Capture the cell that displays the provided text and extract its (x, y) central coordinate. 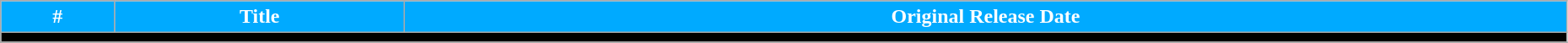
# (57, 17)
Original Release Date (986, 17)
Title (260, 17)
